Locate the cell with the specified text and output its (X, Y) center coordinate. 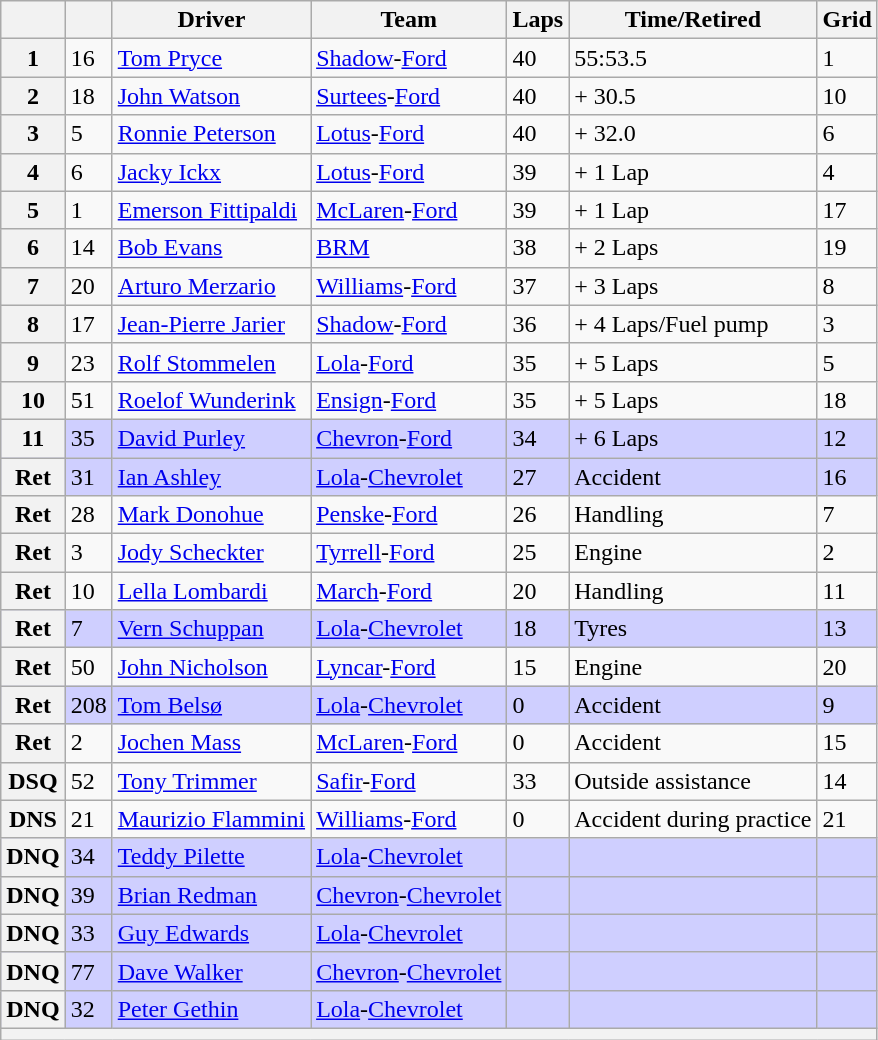
Penske-Ford (409, 515)
Jochen Mass (211, 743)
Maurizio Flammini (211, 819)
Teddy Pilette (211, 857)
Team (409, 20)
Jody Scheckter (211, 553)
Chevron-Ford (409, 438)
36 (538, 324)
Accident during practice (693, 819)
Ronnie Peterson (211, 134)
Lyncar-Ford (409, 667)
Laps (538, 20)
Bob Evans (211, 248)
28 (88, 515)
John Nicholson (211, 667)
12 (847, 438)
Tom Belsø (211, 705)
+ 2 Laps (693, 248)
+ 3 Laps (693, 286)
52 (88, 781)
Tyrrell-Ford (409, 553)
Grid (847, 20)
50 (88, 667)
Mark Donohue (211, 515)
+ 4 Laps/Fuel pump (693, 324)
Rolf Stommelen (211, 362)
Brian Redman (211, 895)
Ensign-Ford (409, 400)
26 (538, 515)
+ 30.5 (693, 96)
+ 32.0 (693, 134)
March-Ford (409, 591)
Tyres (693, 629)
John Watson (211, 96)
Ian Ashley (211, 477)
DNS (33, 819)
David Purley (211, 438)
Arturo Merzario (211, 286)
Peter Gethin (211, 1009)
Jacky Ickx (211, 172)
Tony Trimmer (211, 781)
Driver (211, 20)
208 (88, 705)
Safir-Ford (409, 781)
38 (538, 248)
37 (538, 286)
19 (847, 248)
31 (88, 477)
Outside assistance (693, 781)
Jean-Pierre Jarier (211, 324)
DSQ (33, 781)
25 (538, 553)
23 (88, 362)
Emerson Fittipaldi (211, 210)
55:53.5 (693, 58)
Roelof Wunderink (211, 400)
27 (538, 477)
Dave Walker (211, 971)
+ 6 Laps (693, 438)
51 (88, 400)
77 (88, 971)
Lella Lombardi (211, 591)
Guy Edwards (211, 933)
32 (88, 1009)
Surtees-Ford (409, 96)
Lola-Ford (409, 362)
13 (847, 629)
Tom Pryce (211, 58)
Vern Schuppan (211, 629)
Time/Retired (693, 20)
BRM (409, 248)
